For the text-containing cell, return its midpoint in (x, y) coordinate format. 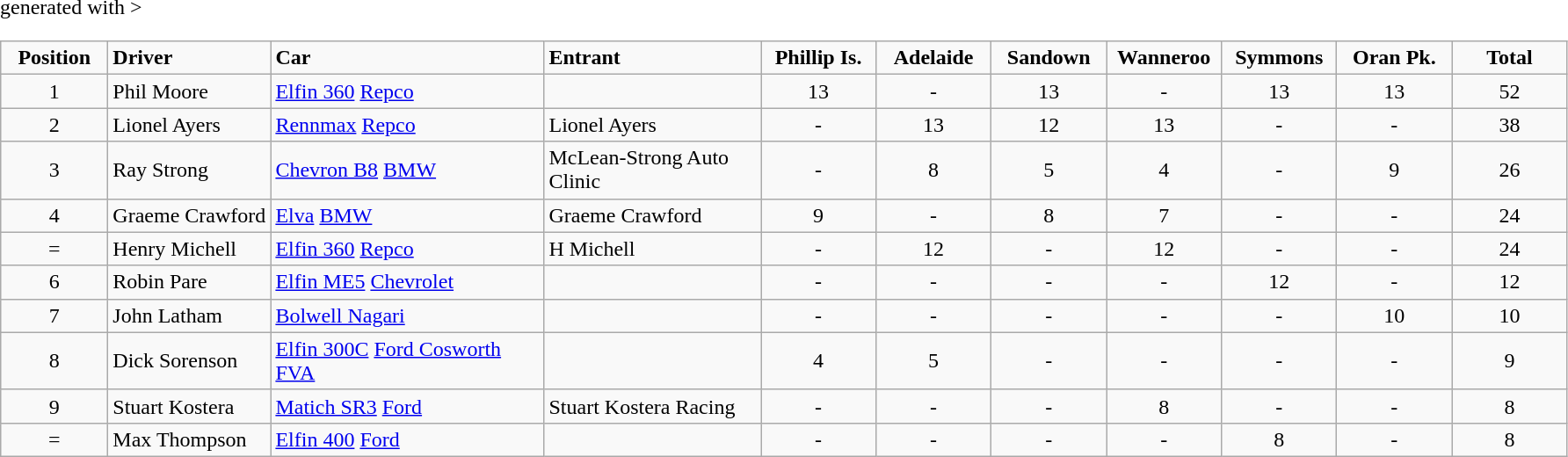
2 (54, 125)
Entrant (652, 58)
Elfin 300C Ford Cosworth FVA (408, 360)
Adelaide (933, 58)
Ray Strong (190, 170)
Rennmax Repco (408, 125)
Stuart Kostera (190, 406)
Bolwell Nagari (408, 316)
6 (54, 282)
Stuart Kostera Racing (652, 406)
Henry Michell (190, 249)
38 (1510, 125)
Robin Pare (190, 282)
McLean-Strong Auto Clinic (652, 170)
Matich SR3 Ford (408, 406)
Total (1510, 58)
52 (1510, 91)
26 (1510, 170)
Wanneroo (1164, 58)
Elfin 400 Ford (408, 439)
1 (54, 91)
Phil Moore (190, 91)
Dick Sorenson (190, 360)
John Latham (190, 316)
Chevron B8 BMW (408, 170)
Position (54, 58)
Driver (190, 58)
Elfin ME5 Chevrolet (408, 282)
Phillip Is. (819, 58)
Max Thompson (190, 439)
H Michell (652, 249)
Sandown (1049, 58)
3 (54, 170)
Oran Pk. (1394, 58)
Car (408, 58)
Symmons (1280, 58)
Elva BMW (408, 215)
